Output the (x, y) coordinate of the center of the cell containing the given text.  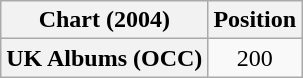
UK Albums (OCC) (104, 58)
Chart (2004) (104, 20)
Position (255, 20)
200 (255, 58)
